Scan for the cell matching the given text and deliver its (X, Y) coordinate at center. 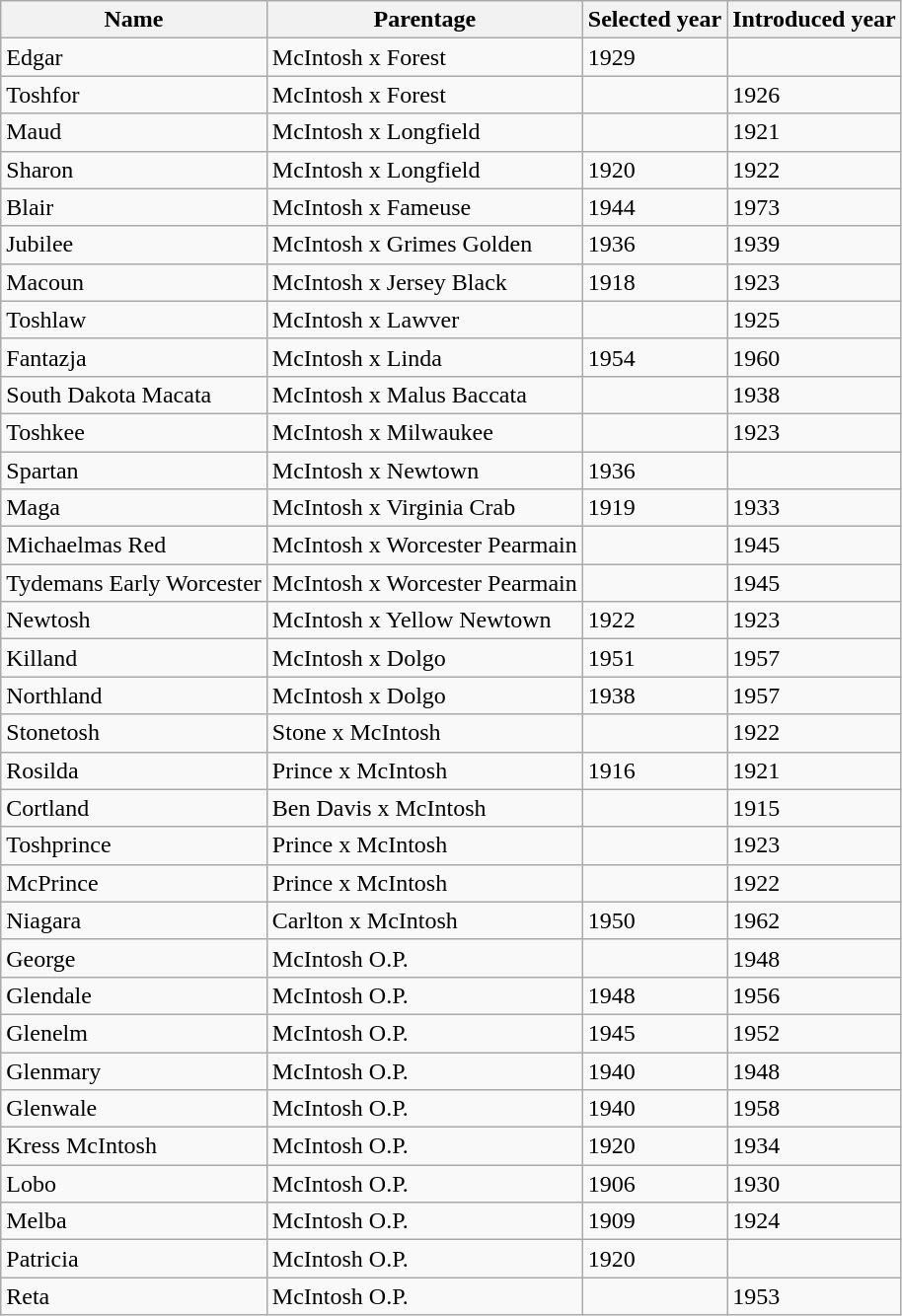
McIntosh x Lawver (424, 320)
Stonetosh (134, 733)
Toshprince (134, 845)
Stone x McIntosh (424, 733)
Maud (134, 132)
1951 (654, 658)
Name (134, 20)
Glenmary (134, 1070)
Patricia (134, 1259)
1950 (654, 920)
McIntosh x Malus Baccata (424, 395)
1925 (815, 320)
Niagara (134, 920)
Lobo (134, 1184)
George (134, 958)
1960 (815, 357)
1954 (654, 357)
Ben Davis x McIntosh (424, 808)
McIntosh x Linda (424, 357)
1929 (654, 57)
Jubilee (134, 245)
Spartan (134, 471)
Introduced year (815, 20)
1906 (654, 1184)
1944 (654, 207)
Toshlaw (134, 320)
1919 (654, 508)
McIntosh x Fameuse (424, 207)
Kress McIntosh (134, 1146)
McIntosh x Newtown (424, 471)
McPrince (134, 883)
Killand (134, 658)
Edgar (134, 57)
1952 (815, 1033)
McIntosh x Grimes Golden (424, 245)
Melba (134, 1221)
Blair (134, 207)
Cortland (134, 808)
Macoun (134, 282)
Michaelmas Red (134, 546)
Toshkee (134, 432)
1933 (815, 508)
Selected year (654, 20)
South Dakota Macata (134, 395)
Fantazja (134, 357)
Maga (134, 508)
McIntosh x Jersey Black (424, 282)
Carlton x McIntosh (424, 920)
1918 (654, 282)
Northland (134, 695)
1924 (815, 1221)
1956 (815, 995)
Sharon (134, 170)
1930 (815, 1184)
1909 (654, 1221)
1958 (815, 1109)
1916 (654, 770)
1915 (815, 808)
1973 (815, 207)
Newtosh (134, 621)
McIntosh x Virginia Crab (424, 508)
1953 (815, 1296)
Glenwale (134, 1109)
Glenelm (134, 1033)
Glendale (134, 995)
1934 (815, 1146)
Toshfor (134, 95)
McIntosh x Yellow Newtown (424, 621)
1939 (815, 245)
Reta (134, 1296)
Parentage (424, 20)
Tydemans Early Worcester (134, 583)
Rosilda (134, 770)
1926 (815, 95)
McIntosh x Milwaukee (424, 432)
1962 (815, 920)
